From the cell containing the given text, extract its center point as [X, Y] coordinate. 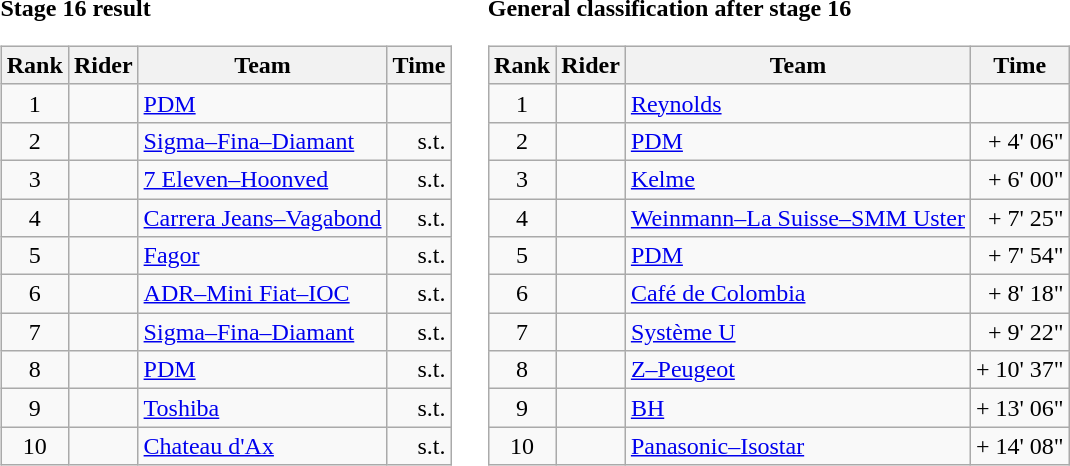
+ 14' 08" [1020, 446]
+ 8' 18" [1020, 294]
Carrera Jeans–Vagabond [262, 217]
7 Eleven–Hoonved [262, 179]
+ 9' 22" [1020, 332]
BH [798, 408]
Fagor [262, 256]
+ 7' 25" [1020, 217]
+ 4' 06" [1020, 141]
+ 10' 37" [1020, 370]
Café de Colombia [798, 294]
ADR–Mini Fiat–IOC [262, 294]
Z–Peugeot [798, 370]
Panasonic–Isostar [798, 446]
+ 7' 54" [1020, 256]
Reynolds [798, 103]
Weinmann–La Suisse–SMM Uster [798, 217]
Kelme [798, 179]
+ 13' 06" [1020, 408]
Système U [798, 332]
Toshiba [262, 408]
+ 6' 00" [1020, 179]
Chateau d'Ax [262, 446]
